From the cell containing the given text, extract its center point as [X, Y] coordinate. 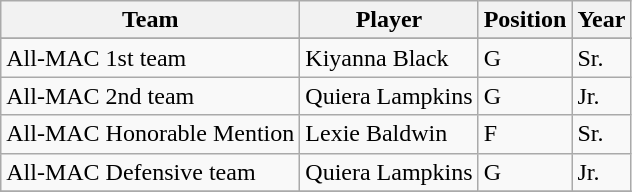
All-MAC Honorable Mention [150, 134]
Kiyanna Black [389, 58]
Player [389, 20]
All-MAC Defensive team [150, 172]
Position [525, 20]
Team [150, 20]
All-MAC 2nd team [150, 96]
F [525, 134]
Lexie Baldwin [389, 134]
Year [602, 20]
All-MAC 1st team [150, 58]
